Scan for the cell matching the given text and deliver its (x, y) coordinate at center. 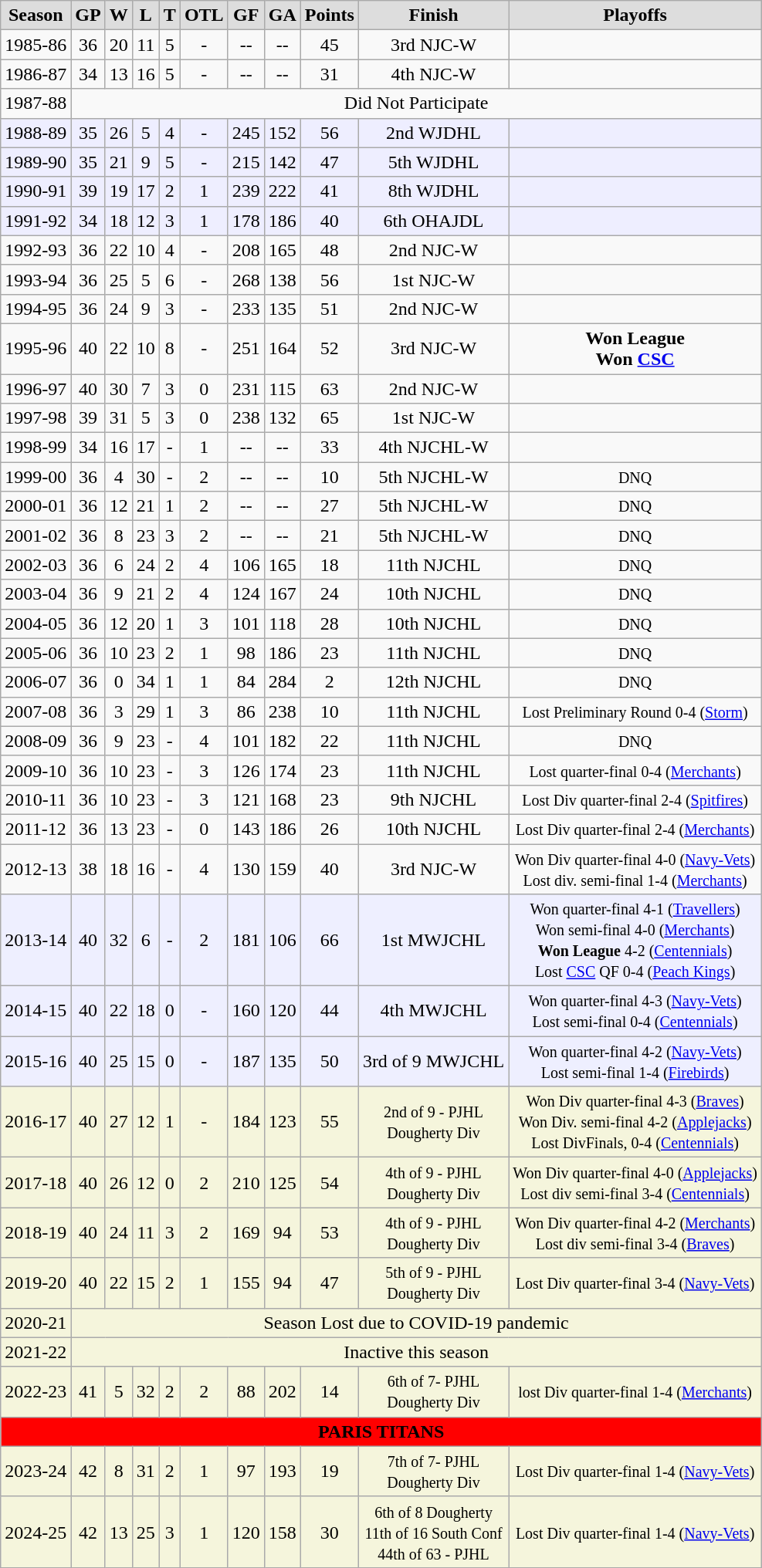
Lost Div quarter-final 2-4 (Spitfires) (635, 799)
45 (329, 45)
1986-87 (36, 74)
168 (283, 799)
Finish (433, 15)
86 (246, 711)
2000-01 (36, 506)
53 (329, 1233)
2002-03 (36, 565)
2019-20 (36, 1282)
2014-15 (36, 1011)
2005-06 (36, 653)
155 (246, 1282)
124 (246, 594)
5th WJDHL (433, 162)
Points (329, 15)
2022-23 (36, 1392)
1993-94 (36, 279)
4th MWJCHL (433, 1011)
Lost Div quarter-final 2-4 (Merchants) (635, 829)
29 (145, 711)
1999-00 (36, 477)
1989-90 (36, 162)
251 (246, 349)
66 (329, 940)
178 (246, 221)
233 (246, 309)
54 (329, 1182)
Season Lost due to COVID-19 pandemic (417, 1323)
6th OHAJDL (433, 221)
Won Div quarter-final 4-0 (Applejacks)Lost div semi-final 3-4 (Centennials) (635, 1182)
193 (283, 1471)
2015-16 (36, 1062)
Inactive this season (417, 1352)
202 (283, 1392)
2004-05 (36, 623)
5th of 9 - PJHLDougherty Div (433, 1282)
28 (329, 623)
2006-07 (36, 682)
GP (88, 15)
2018-19 (36, 1233)
142 (283, 162)
7 (145, 388)
184 (246, 1122)
1995-96 (36, 349)
6th of 7- PJHLDougherty Div (433, 1392)
2016-17 (36, 1122)
2011-12 (36, 829)
123 (283, 1122)
2003-04 (36, 594)
OTL (204, 15)
125 (283, 1182)
Season (36, 15)
Won LeagueWon CSC (635, 349)
Won quarter-final 4-2 (Navy-Vets)Lost semi-final 1-4 (Firebirds) (635, 1062)
174 (283, 770)
164 (283, 349)
2024-25 (36, 1532)
138 (283, 279)
208 (246, 250)
160 (246, 1011)
50 (329, 1062)
Lost quarter-final 0-4 (Merchants) (635, 770)
T (170, 15)
2008-09 (36, 741)
210 (246, 1182)
44 (329, 1011)
9th NJCHL (433, 799)
14 (329, 1392)
2007-08 (36, 711)
1990-91 (36, 191)
2023-24 (36, 1471)
132 (283, 418)
1997-98 (36, 418)
1st MWJCHL (433, 940)
7th of 7- PJHLDougherty Div (433, 1471)
159 (283, 869)
239 (246, 191)
GA (283, 15)
2013-14 (36, 940)
2020-21 (36, 1323)
187 (246, 1062)
167 (283, 594)
63 (329, 388)
Lost Div quarter-final 3-4 (Navy-Vets) (635, 1282)
130 (246, 869)
4th NJC-W (433, 74)
6th of 8 Dougherty 11th of 16 South Conf 44th of 63 - PJHL (433, 1532)
Won Div quarter-final 4-2 (Merchants)Lost div semi-final 3-4 (Braves) (635, 1233)
8th WJDHL (433, 191)
Lost Preliminary Round 0-4 (Storm) (635, 711)
52 (329, 349)
33 (329, 448)
121 (246, 799)
Won Div quarter-final 4-0 (Navy-Vets)Lost div. semi-final 1-4 (Merchants) (635, 869)
126 (246, 770)
3rd of 9 MWJCHL (433, 1062)
215 (246, 162)
143 (246, 829)
Won quarter-final 4-1 (Travellers) Won semi-final 4-0 (Merchants) Won League 4-2 (Centennials) Lost CSC QF 0-4 (Peach Kings) (635, 940)
1998-99 (36, 448)
51 (329, 309)
181 (246, 940)
W (119, 15)
231 (246, 388)
2009-10 (36, 770)
152 (283, 133)
169 (246, 1233)
L (145, 15)
Did Not Participate (417, 103)
PARIS TITANS (381, 1431)
38 (88, 869)
48 (329, 250)
2010-11 (36, 799)
4th NJCHL-W (433, 448)
268 (246, 279)
1996-97 (36, 388)
118 (283, 623)
222 (283, 191)
2012-13 (36, 869)
1985-86 (36, 45)
2nd WJDHL (433, 133)
182 (283, 741)
12th NJCHL (433, 682)
84 (246, 682)
245 (246, 133)
2nd of 9 - PJHLDougherty Div (433, 1122)
158 (283, 1532)
115 (283, 388)
Won Div quarter-final 4-3 (Braves)Won Div. semi-final 4-2 (Applejacks)Lost DivFinals, 0-4 (Centennials) (635, 1122)
1988-89 (36, 133)
55 (329, 1122)
1994-95 (36, 309)
97 (246, 1471)
lost Div quarter-final 1-4 (Merchants) (635, 1392)
1987-88 (36, 103)
98 (246, 653)
Won quarter-final 4-3 (Navy-Vets) Lost semi-final 0-4 (Centennials) (635, 1011)
2017-18 (36, 1182)
88 (246, 1392)
2021-22 (36, 1352)
GF (246, 15)
2001-02 (36, 536)
1991-92 (36, 221)
284 (283, 682)
65 (329, 418)
Playoffs (635, 15)
1992-93 (36, 250)
